Find where the given text appears and provide that cell's center as [x, y] coordinate. 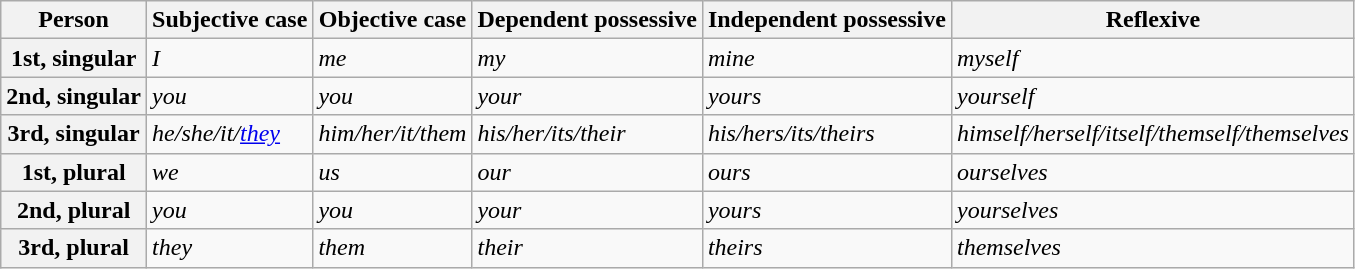
2nd, singular [74, 96]
3rd, singular [74, 134]
1st, plural [74, 172]
yourself [1152, 96]
mine [826, 58]
me [392, 58]
I [230, 58]
us [392, 172]
him/her/it/them [392, 134]
yourselves [1152, 210]
themselves [1152, 248]
3rd, plural [74, 248]
he/she/it/they [230, 134]
himself/herself/itself/themself/themselves [1152, 134]
his/hers/its/theirs [826, 134]
1st, singular [74, 58]
they [230, 248]
Independent possessive [826, 20]
Reflexive [1152, 20]
myself [1152, 58]
my [587, 58]
theirs [826, 248]
Dependent possessive [587, 20]
Objective case [392, 20]
Subjective case [230, 20]
his/her/its/their [587, 134]
ours [826, 172]
2nd, plural [74, 210]
Person [74, 20]
them [392, 248]
their [587, 248]
we [230, 172]
our [587, 172]
ourselves [1152, 172]
